Find where the given text appears and provide that cell's center as (X, Y) coordinate. 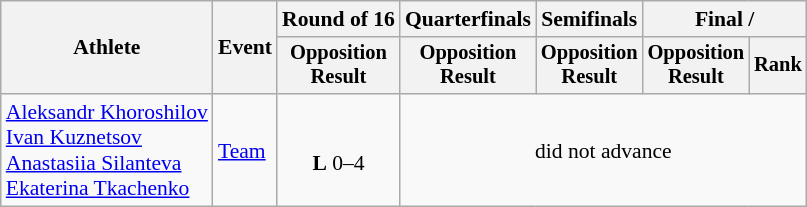
Athlete (107, 48)
L 0–4 (338, 150)
Round of 16 (338, 19)
did not advance (604, 150)
Quarterfinals (468, 19)
Team (245, 150)
Event (245, 48)
Final / (725, 19)
Rank (778, 66)
Aleksandr KhoroshilovIvan KuznetsovAnastasiia SilantevaEkaterina Tkachenko (107, 150)
Semifinals (590, 19)
